Determine the (x, y) coordinate at the center of the cell enclosing the given text.  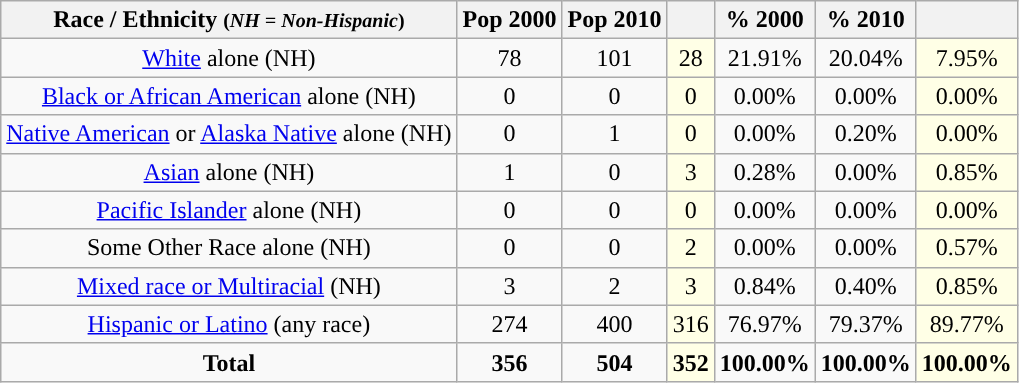
76.97% (764, 324)
Asian alone (NH) (229, 172)
Mixed race or Multiracial (NH) (229, 286)
0.84% (764, 286)
Black or African American alone (NH) (229, 96)
274 (510, 324)
20.04% (866, 58)
% 2000 (764, 20)
21.91% (764, 58)
7.95% (966, 58)
Pop 2010 (614, 20)
Total (229, 362)
316 (690, 324)
Pacific Islander alone (NH) (229, 210)
White alone (NH) (229, 58)
101 (614, 58)
89.77% (966, 324)
28 (690, 58)
% 2010 (866, 20)
356 (510, 362)
0.20% (866, 134)
Some Other Race alone (NH) (229, 248)
Race / Ethnicity (NH = Non-Hispanic) (229, 20)
Hispanic or Latino (any race) (229, 324)
0.28% (764, 172)
0.57% (966, 248)
79.37% (866, 324)
504 (614, 362)
78 (510, 58)
0.40% (866, 286)
400 (614, 324)
Pop 2000 (510, 20)
352 (690, 362)
Native American or Alaska Native alone (NH) (229, 134)
